Extract the [x, y] coordinate from the center of the cell holding the provided text.  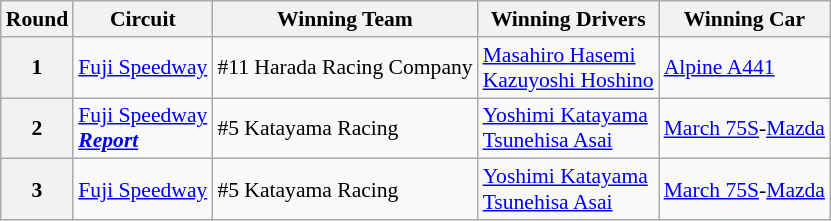
#11 Harada Racing Company [344, 68]
Winning Car [744, 19]
Masahiro Hasemi Kazuyoshi Hoshino [568, 68]
3 [38, 190]
Winning Drivers [568, 19]
Alpine A441 [744, 68]
2 [38, 128]
1 [38, 68]
Round [38, 19]
Circuit [142, 19]
Winning Team [344, 19]
Fuji SpeedwayReport [142, 128]
